Return the [x, y] coordinate for the center point of the cell that contains the specified text.  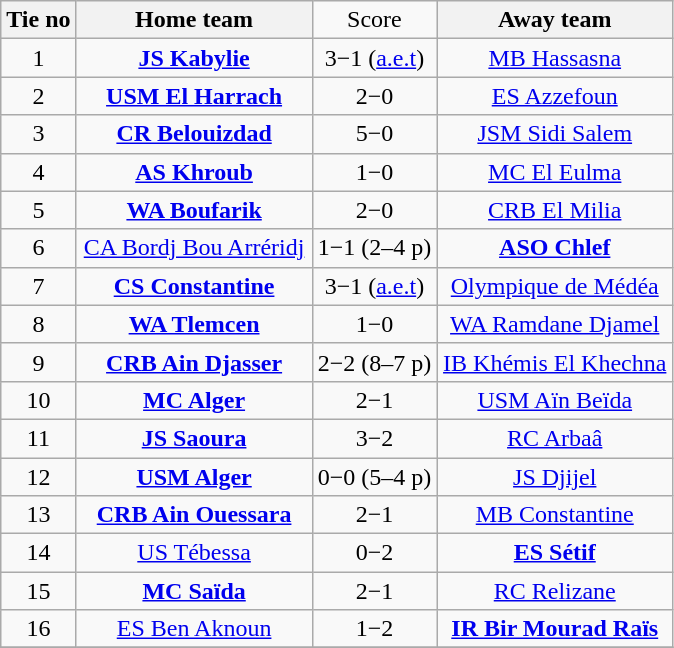
RC Arbaâ [555, 438]
10 [38, 400]
CR Belouizdad [194, 134]
1−1 (2–4 p) [374, 248]
15 [38, 591]
0−0 (5–4 p) [374, 477]
JS Saoura [194, 438]
3 [38, 134]
MC Saïda [194, 591]
1−2 [374, 629]
JS Kabylie [194, 58]
0−2 [374, 553]
RC Relizane [555, 591]
14 [38, 553]
8 [38, 324]
Home team [194, 20]
MB Hassasna [555, 58]
ES Ben Aknoun [194, 629]
CRB Ain Ouessara [194, 515]
ES Sétif [555, 553]
JSM Sidi Salem [555, 134]
CRB El Milia [555, 210]
12 [38, 477]
9 [38, 362]
US Tébessa [194, 553]
Tie no [38, 20]
JS Djijel [555, 477]
USM El Harrach [194, 96]
Away team [555, 20]
WA Ramdane Djamel [555, 324]
USM Aïn Beïda [555, 400]
5 [38, 210]
11 [38, 438]
USM Alger [194, 477]
AS Khroub [194, 172]
MC El Eulma [555, 172]
CA Bordj Bou Arréridj [194, 248]
1 [38, 58]
CRB Ain Djasser [194, 362]
ES Azzefoun [555, 96]
13 [38, 515]
7 [38, 286]
16 [38, 629]
6 [38, 248]
Score [374, 20]
4 [38, 172]
WA Tlemcen [194, 324]
2 [38, 96]
MC Alger [194, 400]
WA Boufarik [194, 210]
CS Constantine [194, 286]
ASO Chlef [555, 248]
IR Bir Mourad Raïs [555, 629]
IB Khémis El Khechna [555, 362]
Olympique de Médéa [555, 286]
5−0 [374, 134]
2−2 (8–7 p) [374, 362]
3−2 [374, 438]
MB Constantine [555, 515]
